Detect which cell encompasses the target text, then output its [X, Y] center coordinate. 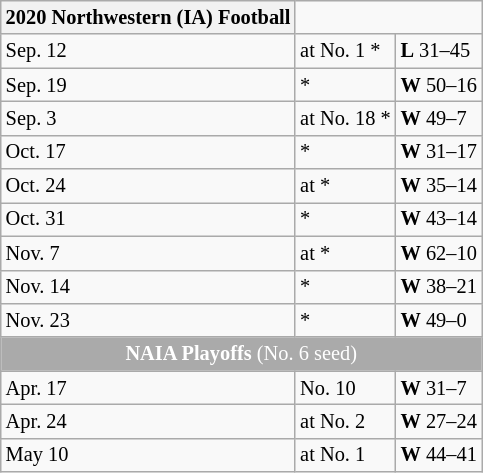
at No. 2 [345, 421]
Nov. 14 [148, 287]
W 31–17 [439, 152]
Apr. 17 [148, 388]
Apr. 24 [148, 421]
W 49–0 [439, 320]
No. 10 [345, 388]
NAIA Playoffs (No. 6 seed) [242, 354]
L 31–45 [439, 51]
W 38–21 [439, 287]
Sep. 19 [148, 85]
W 35–14 [439, 186]
Oct. 17 [148, 152]
at No. 18 * [345, 118]
Nov. 23 [148, 320]
W 31–7 [439, 388]
W 50–16 [439, 85]
W 43–14 [439, 219]
Sep. 12 [148, 51]
Nov. 7 [148, 253]
Sep. 3 [148, 118]
at No. 1 [345, 455]
Oct. 31 [148, 219]
at No. 1 * [345, 51]
W 62–10 [439, 253]
Oct. 24 [148, 186]
W 49–7 [439, 118]
W 27–24 [439, 421]
W 44–41 [439, 455]
2020 Northwestern (IA) Football [148, 17]
May 10 [148, 455]
